Return [x, y] of the center of cell containing provided text 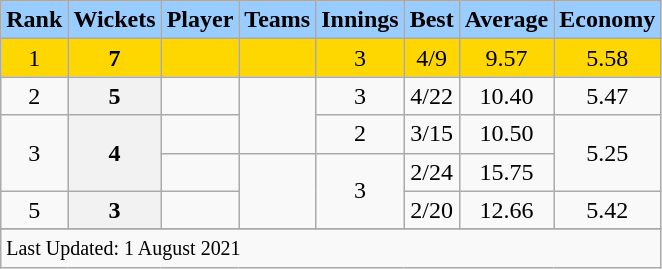
10.50 [506, 134]
5.42 [608, 210]
12.66 [506, 210]
3/15 [432, 134]
7 [114, 58]
4 [114, 153]
Last Updated: 1 August 2021 [331, 248]
2/20 [432, 210]
Rank [34, 20]
Innings [360, 20]
Best [432, 20]
5.58 [608, 58]
10.40 [506, 96]
4/9 [432, 58]
Average [506, 20]
5.25 [608, 153]
Teams [278, 20]
9.57 [506, 58]
15.75 [506, 172]
5.47 [608, 96]
4/22 [432, 96]
Player [200, 20]
Economy [608, 20]
2/24 [432, 172]
1 [34, 58]
Wickets [114, 20]
